Identify which cell holds the provided text, then report its [x, y] central coordinate. 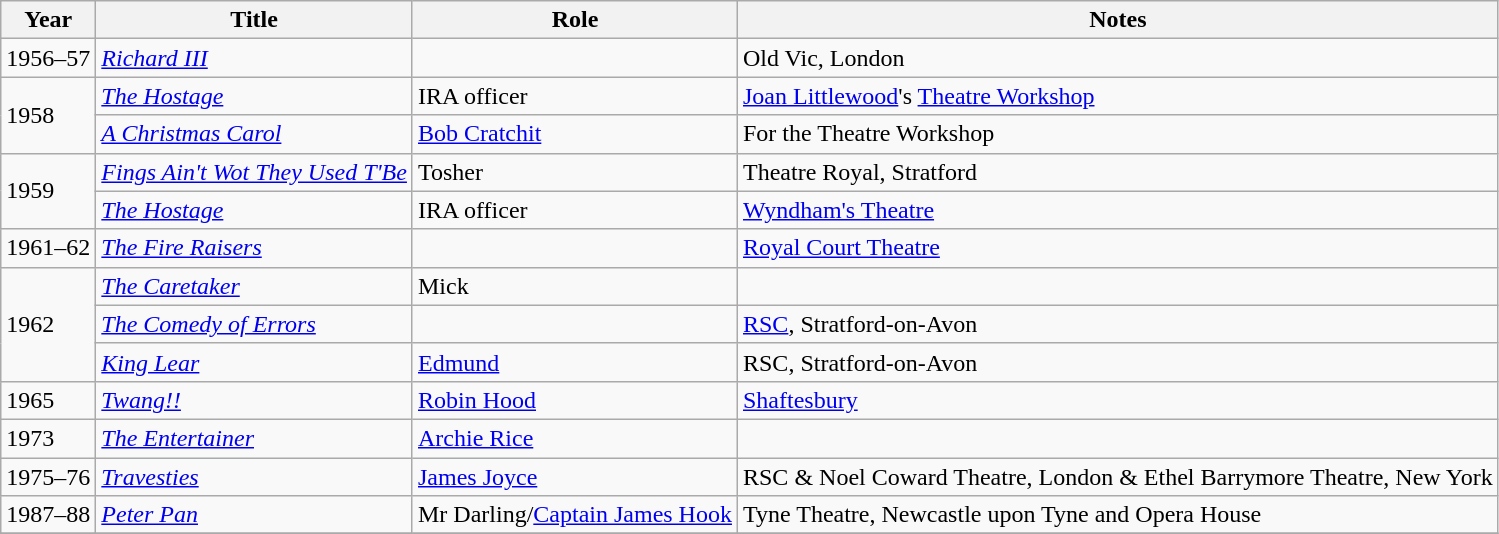
Tosher [574, 172]
Joan Littlewood's Theatre Workshop [1118, 96]
1987–88 [48, 515]
1975–76 [48, 477]
Title [254, 20]
King Lear [254, 362]
The Fire Raisers [254, 248]
Notes [1118, 20]
1959 [48, 191]
Role [574, 20]
Wyndham's Theatre [1118, 210]
The Entertainer [254, 438]
For the Theatre Workshop [1118, 134]
Mick [574, 286]
Royal Court Theatre [1118, 248]
Tyne Theatre, Newcastle upon Tyne and Opera House [1118, 515]
Richard III [254, 58]
1973 [48, 438]
1956–57 [48, 58]
The Comedy of Errors [254, 324]
Theatre Royal, Stratford [1118, 172]
1965 [48, 400]
Old Vic, London [1118, 58]
1958 [48, 115]
1961–62 [48, 248]
Bob Cratchit [574, 134]
Edmund [574, 362]
A Christmas Carol [254, 134]
RSC & Noel Coward Theatre, London & Ethel Barrymore Theatre, New York [1118, 477]
Mr Darling/Captain James Hook [574, 515]
Year [48, 20]
Twang!! [254, 400]
James Joyce [574, 477]
Travesties [254, 477]
Fings Ain't Wot They Used T'Be [254, 172]
The Caretaker [254, 286]
Archie Rice [574, 438]
1962 [48, 324]
Peter Pan [254, 515]
Shaftesbury [1118, 400]
Robin Hood [574, 400]
